Provide the [x, y] coordinate of the cell's center where the given text is located.  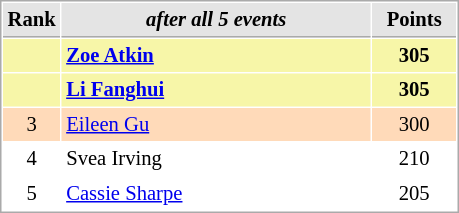
Li Fanghui [216, 90]
Cassie Sharpe [216, 194]
Eileen Gu [216, 124]
300 [414, 124]
210 [414, 158]
after all 5 events [216, 20]
4 [32, 158]
5 [32, 194]
205 [414, 194]
Svea Irving [216, 158]
Points [414, 20]
3 [32, 124]
Rank [32, 20]
Zoe Atkin [216, 56]
